Identify which cell holds the provided text, then report its [X, Y] central coordinate. 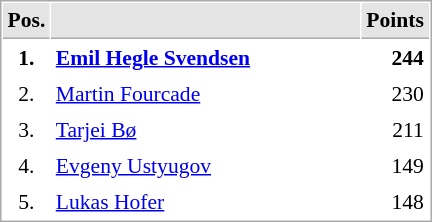
4. [26, 165]
Points [396, 21]
230 [396, 93]
Emil Hegle Svendsen [206, 57]
Pos. [26, 21]
Tarjei Bø [206, 129]
149 [396, 165]
5. [26, 201]
1. [26, 57]
Lukas Hofer [206, 201]
2. [26, 93]
244 [396, 57]
3. [26, 129]
148 [396, 201]
Martin Fourcade [206, 93]
Evgeny Ustyugov [206, 165]
211 [396, 129]
